Pinpoint the cell where the given text exists, returning its (X, Y) midpoint coordinate. 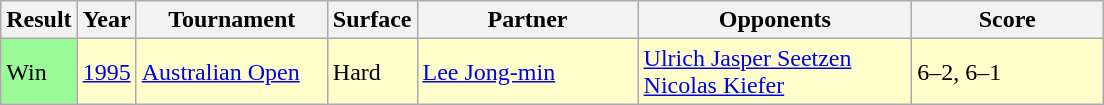
Surface (372, 20)
Score (1008, 20)
Partner (528, 20)
Australian Open (232, 72)
Opponents (775, 20)
Win (39, 72)
Ulrich Jasper Seetzen Nicolas Kiefer (775, 72)
Lee Jong-min (528, 72)
Hard (372, 72)
Tournament (232, 20)
1995 (106, 72)
Year (106, 20)
Result (39, 20)
6–2, 6–1 (1008, 72)
